Scan for the cell matching the given text and deliver its (X, Y) coordinate at center. 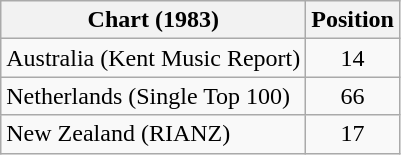
66 (353, 96)
Position (353, 20)
Australia (Kent Music Report) (154, 58)
Netherlands (Single Top 100) (154, 96)
Chart (1983) (154, 20)
New Zealand (RIANZ) (154, 134)
14 (353, 58)
17 (353, 134)
